For the text-containing cell, return its midpoint in (X, Y) coordinate format. 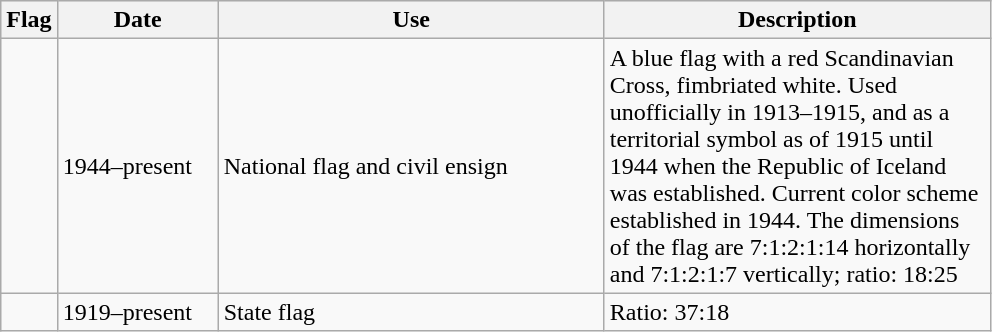
1919–present (138, 312)
Description (797, 20)
National flag and civil ensign (411, 166)
Use (411, 20)
1944–present (138, 166)
Date (138, 20)
Flag (29, 20)
Ratio: 37:18 (797, 312)
State flag (411, 312)
